Find where the given text appears and provide that cell's center as [X, Y] coordinate. 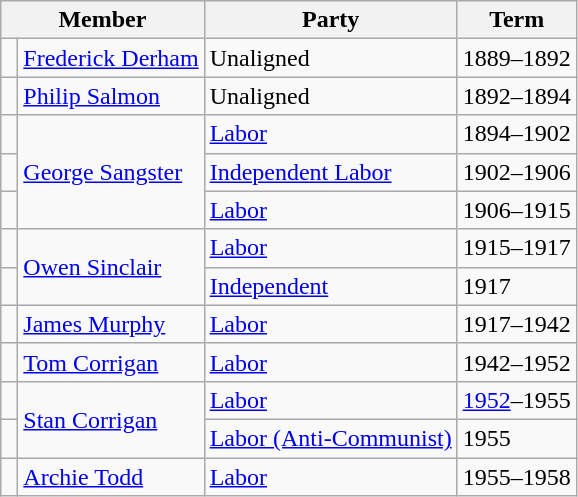
1917 [516, 286]
Labor (Anti-Communist) [330, 438]
1894–1902 [516, 134]
Archie Todd [111, 477]
James Murphy [111, 324]
1902–1906 [516, 172]
1955–1958 [516, 477]
George Sangster [111, 172]
Term [516, 20]
1952–1955 [516, 400]
Independent [330, 286]
1915–1917 [516, 248]
1889–1892 [516, 58]
Party [330, 20]
Philip Salmon [111, 96]
Tom Corrigan [111, 362]
1906–1915 [516, 210]
1892–1894 [516, 96]
1955 [516, 438]
Member [102, 20]
Frederick Derham [111, 58]
1942–1952 [516, 362]
Owen Sinclair [111, 267]
Independent Labor [330, 172]
Stan Corrigan [111, 419]
1917–1942 [516, 324]
